Extract the (X, Y) coordinate from the center of the cell holding the provided text.  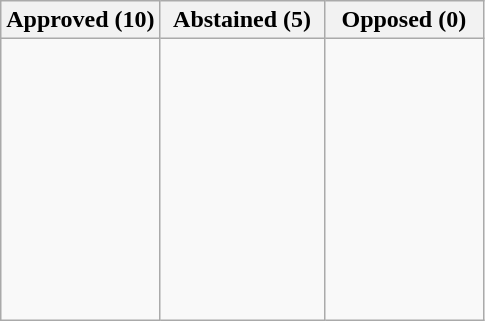
Opposed (0) (404, 20)
Approved (10) (80, 20)
Abstained (5) (242, 20)
